Identify which cell holds the provided text, then report its (X, Y) central coordinate. 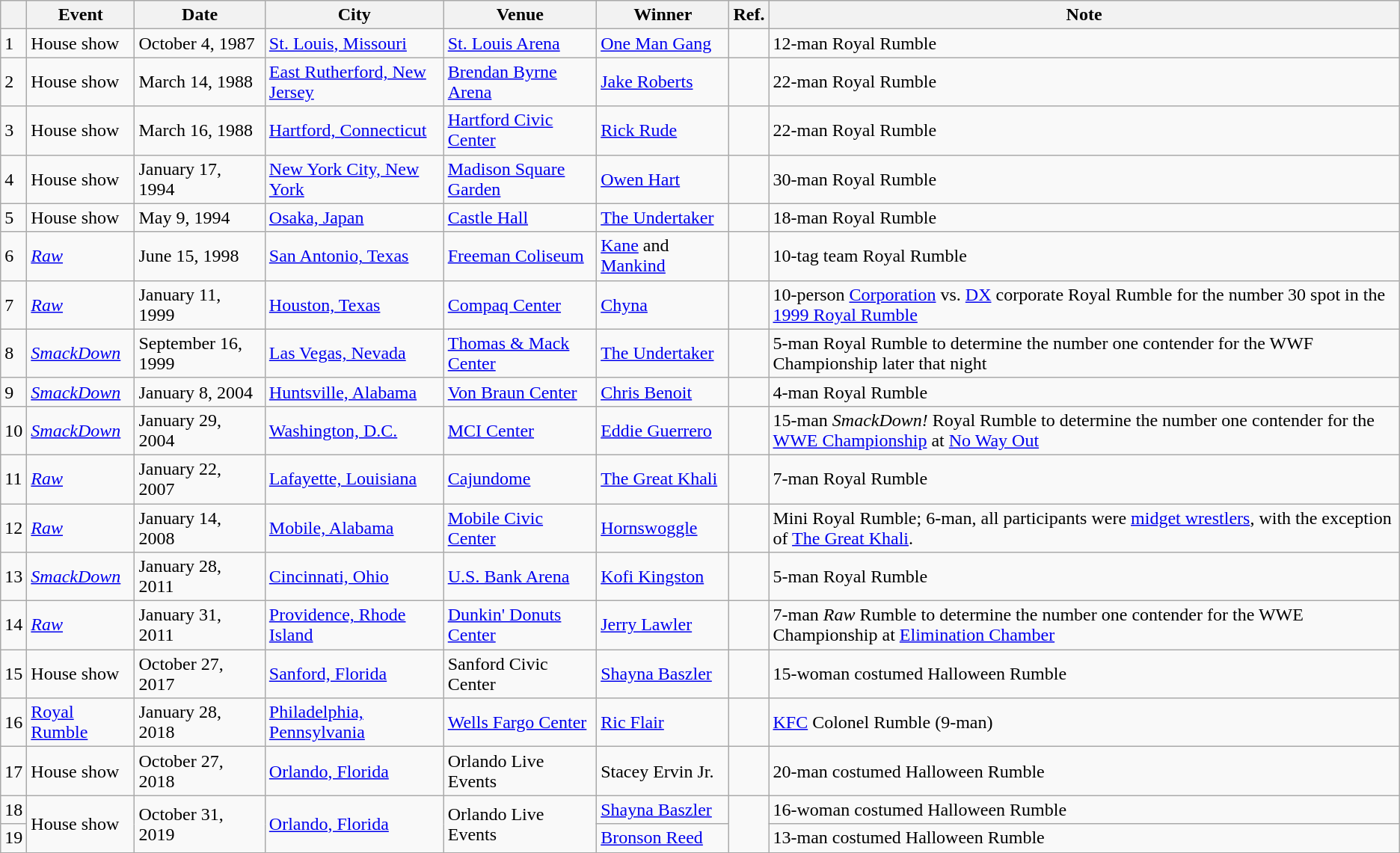
5-man Royal Rumble (1084, 577)
20-man costumed Halloween Rumble (1084, 772)
30-man Royal Rumble (1084, 179)
Chyna (663, 305)
Freeman Coliseum (520, 256)
MCI Center (520, 431)
San Antonio, Texas (354, 256)
Lafayette, Louisiana (354, 478)
January 17, 1994 (200, 179)
Washington, D.C. (354, 431)
12 (13, 528)
5 (13, 218)
Wells Fargo Center (520, 722)
5-man Royal Rumble to determine the number one contender for the WWF Championship later that night (1084, 353)
Date (200, 15)
10-person Corporation vs. DX corporate Royal Rumble for the number 30 spot in the 1999 Royal Rumble (1084, 305)
10-tag team Royal Rumble (1084, 256)
Winner (663, 15)
New York City, New York (354, 179)
January 8, 2004 (200, 392)
Castle Hall (520, 218)
KFC Colonel Rumble (9-man) (1084, 722)
13-man costumed Halloween Rumble (1084, 838)
8 (13, 353)
Note (1084, 15)
Rick Rude (663, 130)
March 14, 1988 (200, 82)
Hartford, Connecticut (354, 130)
October 31, 2019 (200, 824)
18-man Royal Rumble (1084, 218)
6 (13, 256)
12-man Royal Rumble (1084, 43)
Eddie Guerrero (663, 431)
Ref. (749, 15)
2 (13, 82)
Madison Square Garden (520, 179)
Philadelphia, Pennsylvania (354, 722)
16 (13, 722)
Mini Royal Rumble; 6-man, all participants were midget wrestlers, with the exception of The Great Khali. (1084, 528)
1 (13, 43)
Dunkin' Donuts Center (520, 625)
January 28, 2018 (200, 722)
St. Louis Arena (520, 43)
7-man Raw Rumble to determine the number one contender for the WWE Championship at Elimination Chamber (1084, 625)
Bronson Reed (663, 838)
October 27, 2017 (200, 674)
14 (13, 625)
January 31, 2011 (200, 625)
Kofi Kingston (663, 577)
Sanford, Florida (354, 674)
Houston, Texas (354, 305)
15-woman costumed Halloween Rumble (1084, 674)
March 16, 1988 (200, 130)
Royal Rumble (81, 722)
U.S. Bank Arena (520, 577)
Hornswoggle (663, 528)
Compaq Center (520, 305)
Chris Benoit (663, 392)
Kane and Mankind (663, 256)
Cincinnati, Ohio (354, 577)
15-man SmackDown! Royal Rumble to determine the number one contender for the WWE Championship at No Way Out (1084, 431)
11 (13, 478)
Mobile Civic Center (520, 528)
St. Louis, Missouri (354, 43)
January 29, 2004 (200, 431)
January 14, 2008 (200, 528)
Thomas & Mack Center (520, 353)
Ric Flair (663, 722)
Las Vegas, Nevada (354, 353)
Mobile, Alabama (354, 528)
15 (13, 674)
The Great Khali (663, 478)
18 (13, 810)
January 11, 1999 (200, 305)
Jerry Lawler (663, 625)
10 (13, 431)
Osaka, Japan (354, 218)
Stacey Ervin Jr. (663, 772)
Hartford Civic Center (520, 130)
Von Braun Center (520, 392)
Brendan Byrne Arena (520, 82)
4-man Royal Rumble (1084, 392)
Venue (520, 15)
7-man Royal Rumble (1084, 478)
16-woman costumed Halloween Rumble (1084, 810)
Huntsville, Alabama (354, 392)
January 22, 2007 (200, 478)
Providence, Rhode Island (354, 625)
Owen Hart (663, 179)
September 16, 1999 (200, 353)
East Rutherford, New Jersey (354, 82)
June 15, 1998 (200, 256)
Jake Roberts (663, 82)
3 (13, 130)
19 (13, 838)
Event (81, 15)
17 (13, 772)
7 (13, 305)
Cajundome (520, 478)
January 28, 2011 (200, 577)
13 (13, 577)
City (354, 15)
October 4, 1987 (200, 43)
9 (13, 392)
4 (13, 179)
One Man Gang (663, 43)
Sanford Civic Center (520, 674)
October 27, 2018 (200, 772)
May 9, 1994 (200, 218)
